For the text-containing cell, return its midpoint in (x, y) coordinate format. 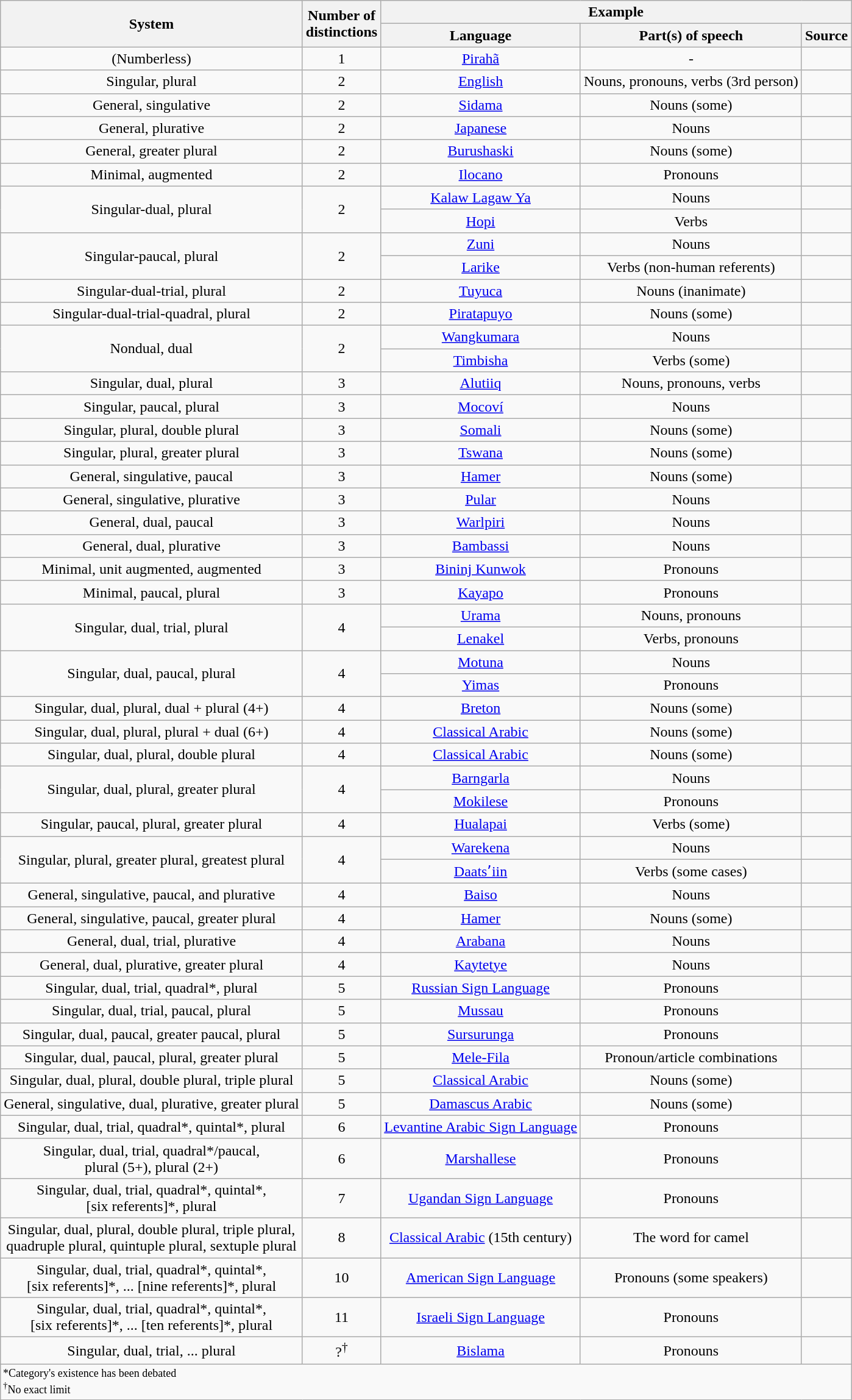
Singular, dual, plural, greater plural (152, 790)
Singular, plural (152, 82)
Wangkumara (481, 337)
General, dual, plurative, greater plural (152, 965)
Language (481, 35)
Part(s) of speech (691, 35)
Lenakel (481, 638)
Classical Arabic (15th century) (481, 1238)
Mocoví (481, 407)
Singular, dual, plural, plural + dual (6+) (152, 732)
Singular, paucal, plural (152, 407)
Singular, dual, plural, double plural (152, 755)
Source (826, 35)
Tswana (481, 453)
Bislama (481, 1351)
General, greater plural (152, 151)
Ilocano (481, 174)
Number ofdistinctions (341, 24)
Daatsʼiin (481, 871)
Ugandan Sign Language (481, 1198)
Motuna (481, 662)
General, singulative, paucal, greater plural (152, 918)
English (481, 82)
Damascus Arabic (481, 1104)
Warlpiri (481, 523)
Levantine Arabic Sign Language (481, 1127)
Kayapo (481, 592)
Bininj Kunwok (481, 569)
Kaytetye (481, 965)
Singular-paucal, plural (152, 255)
Singular, dual, paucal, plural, greater plural (152, 1057)
Singular, dual, trial, quadral*, quintal*, plural (152, 1127)
Singular, dual, trial, ... plural (152, 1351)
System (152, 24)
Barngarla (481, 778)
General, singulative, paucal, and plurative (152, 895)
(Numberless) (152, 59)
Piratapuyo (481, 314)
Nondual, dual (152, 349)
Singular-dual-trial-quadral, plural (152, 314)
Minimal, augmented (152, 174)
Singular, dual, trial, quadral*, plural (152, 988)
Verbs (non-human referents) (691, 267)
General, singulative, plurative (152, 499)
Verbs (some cases) (691, 871)
- (691, 59)
Nouns, pronouns, verbs (691, 384)
Baiso (481, 895)
Verbs, pronouns (691, 638)
Kalaw Lagaw Ya (481, 198)
Hualapai (481, 824)
Sursurunga (481, 1034)
Pular (481, 499)
Mussau (481, 1011)
Singular, dual, paucal, plural (152, 673)
Larike (481, 267)
Example (616, 12)
Warekena (481, 848)
10 (341, 1277)
Singular, dual, plural (152, 384)
Pronoun/article combinations (691, 1057)
Singular, paucal, plural, greater plural (152, 824)
Singular, dual, trial, quadral*, quintal*,[six referents]*, ... [nine referents]*, plural (152, 1277)
General, dual, trial, plurative (152, 941)
Singular-dual-trial, plural (152, 291)
Breton (481, 709)
Pronouns (some speakers) (691, 1277)
Arabana (481, 941)
Singular-dual, plural (152, 209)
Minimal, paucal, plural (152, 592)
Singular, plural, greater plural, greatest plural (152, 860)
11 (341, 1317)
Singular, dual, trial, quadral*, quintal*,[six referents]*, ... [ten referents]*, plural (152, 1317)
General, dual, plurative (152, 546)
Sidama (481, 105)
Japanese (481, 128)
Singular, dual, trial, plural (152, 627)
Marshallese (481, 1159)
Pirahã (481, 59)
The word for camel (691, 1238)
General, singulative, dual, plurative, greater plural (152, 1104)
Singular, plural, double plural (152, 430)
Nouns, pronouns (691, 615)
1 (341, 59)
Singular, dual, plural, double plural, triple plural (152, 1080)
Hopi (481, 221)
Singular, dual, trial, quadral*, quintal*,[six referents]*, plural (152, 1198)
Urama (481, 615)
General, dual, paucal (152, 523)
8 (341, 1238)
Singular, dual, trial, paucal, plural (152, 1011)
Nouns (inanimate) (691, 291)
?† (341, 1351)
Timbisha (481, 360)
Singular, dual, plural, double plural, triple plural,quadruple plural, quintuple plural, sextuple plural (152, 1238)
Singular, dual, paucal, greater paucal, plural (152, 1034)
General, plurative (152, 128)
Minimal, unit augmented, augmented (152, 569)
General, singulative (152, 105)
Israeli Sign Language (481, 1317)
Singular, dual, plural, dual + plural (4+) (152, 709)
Mele-Fila (481, 1057)
Verbs (691, 221)
Nouns, pronouns, verbs (3rd person) (691, 82)
American Sign Language (481, 1277)
Somali (481, 430)
Burushaski (481, 151)
Zuni (481, 244)
Bambassi (481, 546)
Alutiiq (481, 384)
Mokilese (481, 801)
*Category's existence has been debated†No exact limit (426, 1382)
Yimas (481, 685)
Tuyuca (481, 291)
General, singulative, paucal (152, 476)
Russian Sign Language (481, 988)
Singular, plural, greater plural (152, 453)
Singular, dual, trial, quadral*/paucal,plural (5+), plural (2+) (152, 1159)
7 (341, 1198)
